Output the [x, y] coordinate of the center of the cell containing the given text.  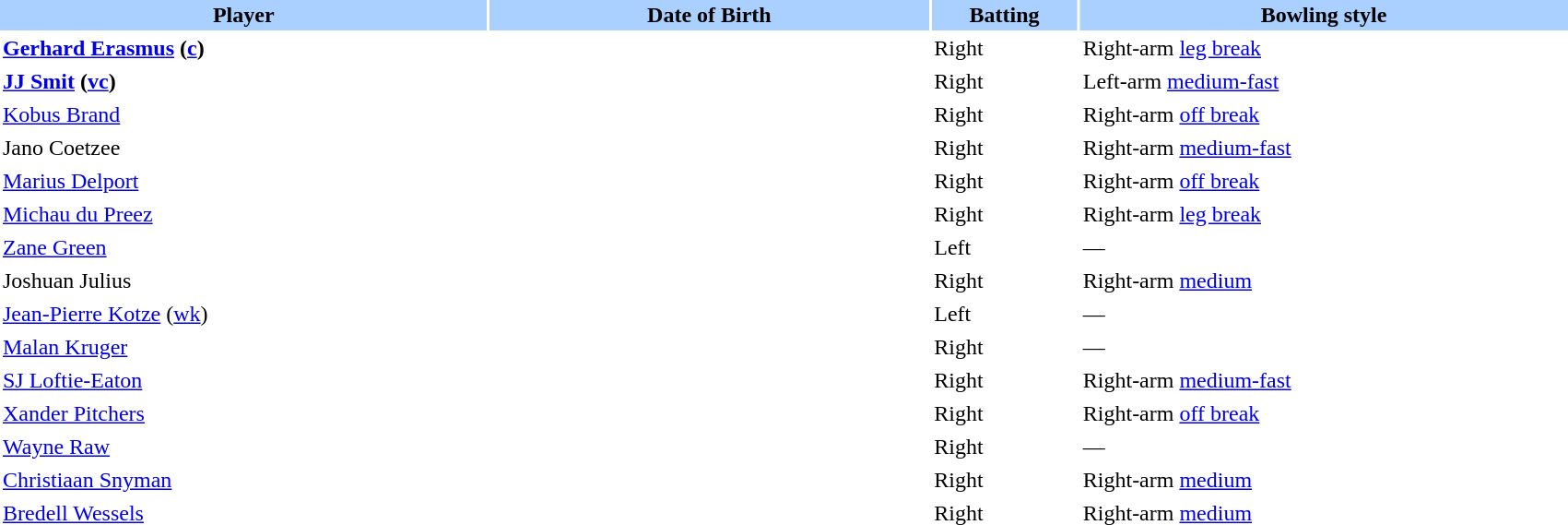
Xander Pitchers [243, 413]
Date of Birth [710, 15]
Batting [1005, 15]
Gerhard Erasmus (c) [243, 48]
Left-arm medium-fast [1324, 81]
Joshuan Julius [243, 280]
Malan Kruger [243, 347]
JJ Smit (vc) [243, 81]
Michau du Preez [243, 214]
Jano Coetzee [243, 148]
Jean-Pierre Kotze (wk) [243, 314]
Kobus Brand [243, 114]
SJ Loftie-Eaton [243, 380]
Wayne Raw [243, 447]
Christiaan Snyman [243, 480]
Bowling style [1324, 15]
Marius Delport [243, 181]
Player [243, 15]
Zane Green [243, 247]
